From the cell containing the given text, extract its center point as [X, Y] coordinate. 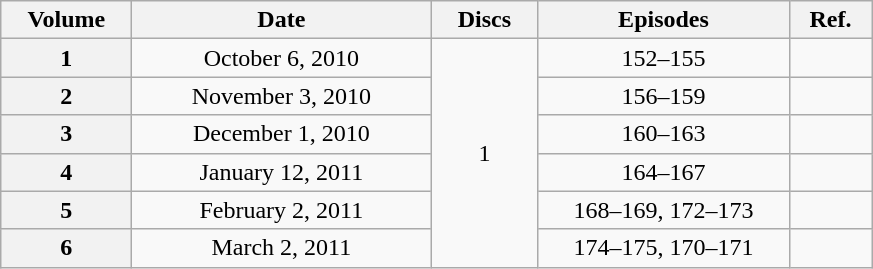
March 2, 2011 [282, 248]
Date [282, 20]
December 1, 2010 [282, 134]
2 [66, 96]
February 2, 2011 [282, 210]
152–155 [664, 58]
Ref. [830, 20]
5 [66, 210]
Discs [484, 20]
October 6, 2010 [282, 58]
6 [66, 248]
168–169, 172–173 [664, 210]
3 [66, 134]
Episodes [664, 20]
Volume [66, 20]
156–159 [664, 96]
November 3, 2010 [282, 96]
4 [66, 172]
164–167 [664, 172]
January 12, 2011 [282, 172]
174–175, 170–171 [664, 248]
160–163 [664, 134]
